Identify which cell holds the provided text, then report its (X, Y) central coordinate. 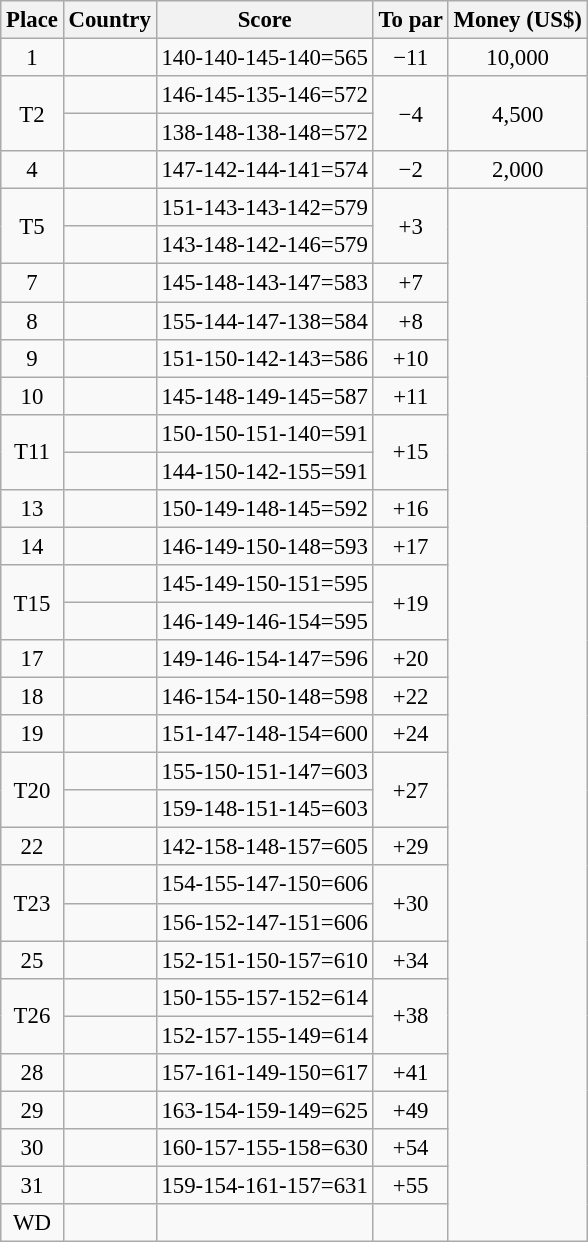
+34 (410, 960)
7 (32, 283)
159-154-161-157=631 (264, 1185)
28 (32, 1073)
149-146-154-147=596 (264, 659)
+22 (410, 697)
+20 (410, 659)
150-149-148-145=592 (264, 509)
WD (32, 1223)
18 (32, 697)
157-161-149-150=617 (264, 1073)
+29 (410, 847)
29 (32, 1110)
10,000 (518, 58)
4,500 (518, 114)
T5 (32, 226)
146-149-150-148=593 (264, 546)
152-151-150-157=610 (264, 960)
+49 (410, 1110)
+17 (410, 546)
+41 (410, 1073)
25 (32, 960)
151-147-148-154=600 (264, 734)
+54 (410, 1148)
150-155-157-152=614 (264, 997)
30 (32, 1148)
Country (110, 20)
Money (US$) (518, 20)
2,000 (518, 170)
+7 (410, 283)
+10 (410, 358)
+11 (410, 396)
T26 (32, 1016)
163-154-159-149=625 (264, 1110)
+16 (410, 509)
151-143-143-142=579 (264, 208)
31 (32, 1185)
146-154-150-148=598 (264, 697)
T23 (32, 904)
+3 (410, 226)
145-149-150-151=595 (264, 584)
−2 (410, 170)
150-150-151-140=591 (264, 433)
140-140-145-140=565 (264, 58)
T11 (32, 452)
8 (32, 321)
155-144-147-138=584 (264, 321)
−4 (410, 114)
154-155-147-150=606 (264, 885)
+15 (410, 452)
+30 (410, 904)
9 (32, 358)
146-145-135-146=572 (264, 95)
+38 (410, 1016)
+8 (410, 321)
T20 (32, 790)
T2 (32, 114)
19 (32, 734)
Score (264, 20)
Place (32, 20)
T15 (32, 602)
+19 (410, 602)
14 (32, 546)
145-148-149-145=587 (264, 396)
−11 (410, 58)
17 (32, 659)
4 (32, 170)
156-152-147-151=606 (264, 922)
147-142-144-141=574 (264, 170)
10 (32, 396)
22 (32, 847)
13 (32, 509)
160-157-155-158=630 (264, 1148)
To par (410, 20)
142-158-148-157=605 (264, 847)
1 (32, 58)
144-150-142-155=591 (264, 471)
145-148-143-147=583 (264, 283)
155-150-151-147=603 (264, 772)
146-149-146-154=595 (264, 621)
151-150-142-143=586 (264, 358)
+27 (410, 790)
138-148-138-148=572 (264, 133)
152-157-155-149=614 (264, 1035)
+55 (410, 1185)
143-148-142-146=579 (264, 245)
159-148-151-145=603 (264, 809)
+24 (410, 734)
